Scan for the cell matching the given text and deliver its [X, Y] coordinate at center. 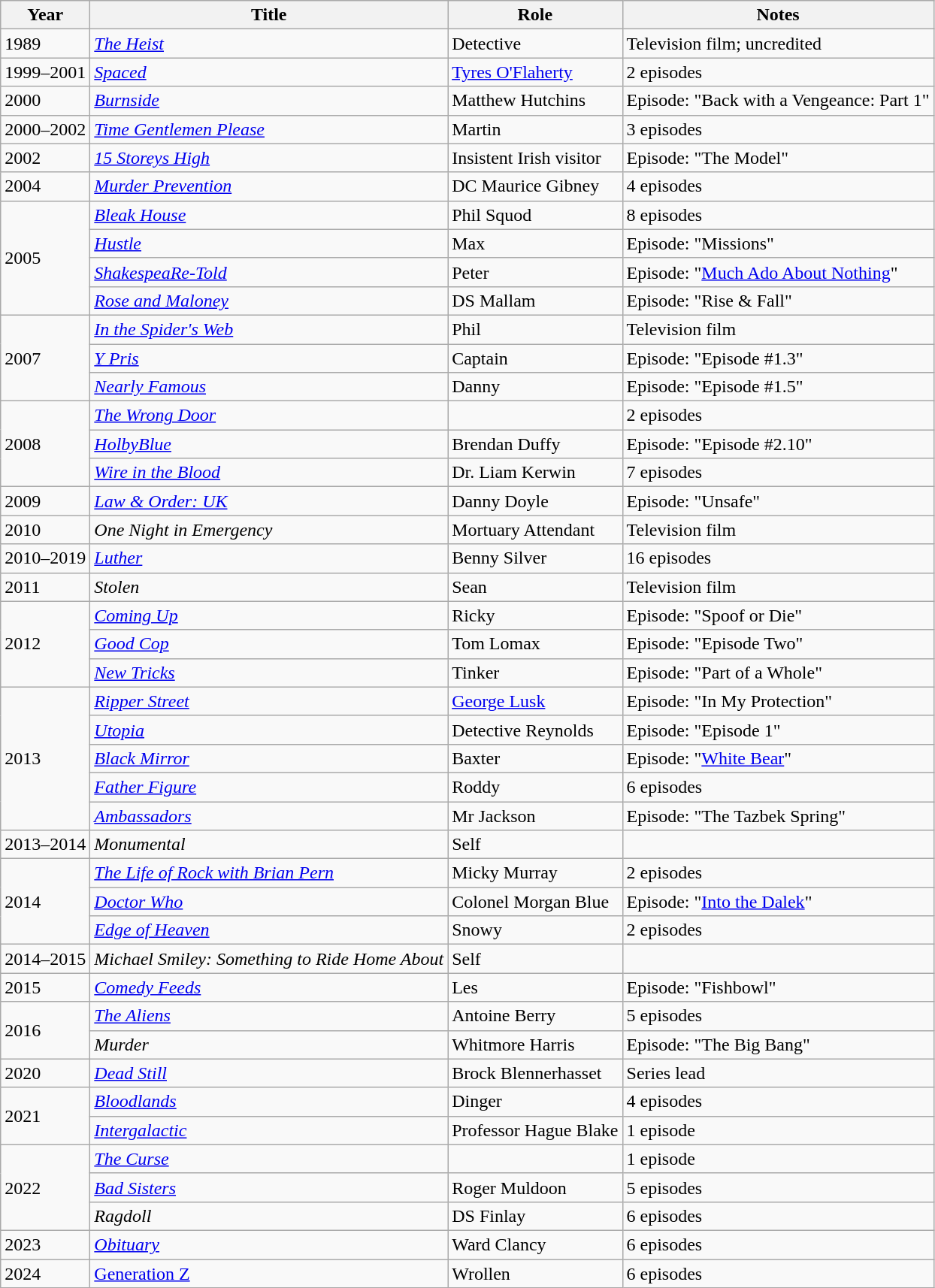
Rose and Maloney [269, 301]
Comedy Feeds [269, 987]
Edge of Heaven [269, 930]
Nearly Famous [269, 387]
Danny Doyle [535, 501]
Series lead [778, 1073]
The Aliens [269, 1016]
Episode: "The Big Bang" [778, 1045]
Bloodlands [269, 1102]
Luther [269, 558]
Danny [535, 387]
2009 [45, 501]
Episode: "Episode #2.10" [778, 444]
In the Spider's Web [269, 329]
Wrollen [535, 1274]
DS Finlay [535, 1216]
Tyres O'Flaherty [535, 72]
2004 [45, 186]
Episode: "Episode 1" [778, 730]
DS Mallam [535, 301]
Monumental [269, 845]
Episode: "Part of a Whole" [778, 673]
2010–2019 [45, 558]
Role [535, 15]
Insistent Irish visitor [535, 158]
Murder [269, 1045]
Phil [535, 329]
Les [535, 987]
Episode: "Episode #1.5" [778, 387]
The Curse [269, 1159]
Y Pris [269, 358]
Mortuary Attendant [535, 530]
Professor Hague Blake [535, 1130]
New Tricks [269, 673]
2002 [45, 158]
1989 [45, 44]
Episode: "The Tazbek Spring" [778, 815]
Max [535, 243]
2000–2002 [45, 129]
Tinker [535, 673]
Utopia [269, 730]
Ripper Street [269, 701]
Episode: "Into the Dalek" [778, 902]
2015 [45, 987]
Television film; uncredited [778, 44]
2021 [45, 1116]
Hustle [269, 243]
Sean [535, 587]
Murder Prevention [269, 186]
Episode: "The Model" [778, 158]
Episode: "Back with a Vengeance: Part 1" [778, 101]
The Wrong Door [269, 416]
Roddy [535, 787]
Roger Muldoon [535, 1187]
Peter [535, 272]
Obituary [269, 1244]
Captain [535, 358]
Father Figure [269, 787]
Bad Sisters [269, 1187]
Coming Up [269, 615]
Whitmore Harris [535, 1045]
15 Storeys High [269, 158]
Black Mirror [269, 758]
Michael Smiley: Something to Ride Home About [269, 959]
2023 [45, 1244]
Episode: "Much Ado About Nothing" [778, 272]
Episode: "Fishbowl" [778, 987]
3 episodes [778, 129]
2011 [45, 587]
Episode: "Spoof or Die" [778, 615]
Generation Z [269, 1274]
2016 [45, 1030]
Ambassadors [269, 815]
2008 [45, 444]
Episode: "Episode Two" [778, 644]
Detective Reynolds [535, 730]
2005 [45, 258]
DC Maurice Gibney [535, 186]
Benny Silver [535, 558]
2007 [45, 358]
2022 [45, 1187]
Colonel Morgan Blue [535, 902]
Spaced [269, 72]
Matthew Hutchins [535, 101]
Episode: "White Bear" [778, 758]
Stolen [269, 587]
Year [45, 15]
7 episodes [778, 473]
Law & Order: UK [269, 501]
2024 [45, 1274]
Doctor Who [269, 902]
Good Cop [269, 644]
Dead Still [269, 1073]
2020 [45, 1073]
2010 [45, 530]
8 episodes [778, 215]
The Heist [269, 44]
Episode: "Missions" [778, 243]
HolbyBlue [269, 444]
1999–2001 [45, 72]
One Night in Emergency [269, 530]
2012 [45, 644]
George Lusk [535, 701]
Detective [535, 44]
2014 [45, 902]
Intergalactic [269, 1130]
Ricky [535, 615]
Dinger [535, 1102]
16 episodes [778, 558]
Time Gentlemen Please [269, 129]
Ward Clancy [535, 1244]
Brendan Duffy [535, 444]
2000 [45, 101]
Phil Squod [535, 215]
Dr. Liam Kerwin [535, 473]
Episode: "Unsafe" [778, 501]
Martin [535, 129]
Title [269, 15]
2013 [45, 758]
Snowy [535, 930]
Episode: "In My Protection" [778, 701]
Bleak House [269, 215]
Wire in the Blood [269, 473]
Burnside [269, 101]
Episode: "Rise & Fall" [778, 301]
ShakespeaRe-Told [269, 272]
2014–2015 [45, 959]
Ragdoll [269, 1216]
Episode: "Episode #1.3" [778, 358]
Mr Jackson [535, 815]
Micky Murray [535, 873]
2013–2014 [45, 845]
The Life of Rock with Brian Pern [269, 873]
Tom Lomax [535, 644]
Notes [778, 15]
Antoine Berry [535, 1016]
Baxter [535, 758]
Brock Blennerhasset [535, 1073]
